Identify which cell holds the provided text, then report its (x, y) central coordinate. 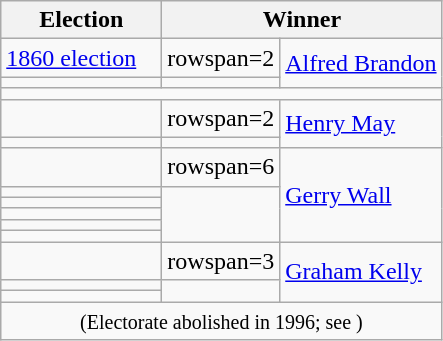
Gerry Wall (361, 194)
(Electorate abolished in 1996; see ) (222, 321)
rowspan=6 (221, 167)
Election (82, 20)
Graham Kelly (361, 272)
Henry May (361, 124)
1860 election (82, 58)
Alfred Brandon (361, 64)
Winner (302, 20)
rowspan=3 (221, 261)
